For the text-containing cell, return its midpoint in [X, Y] coordinate format. 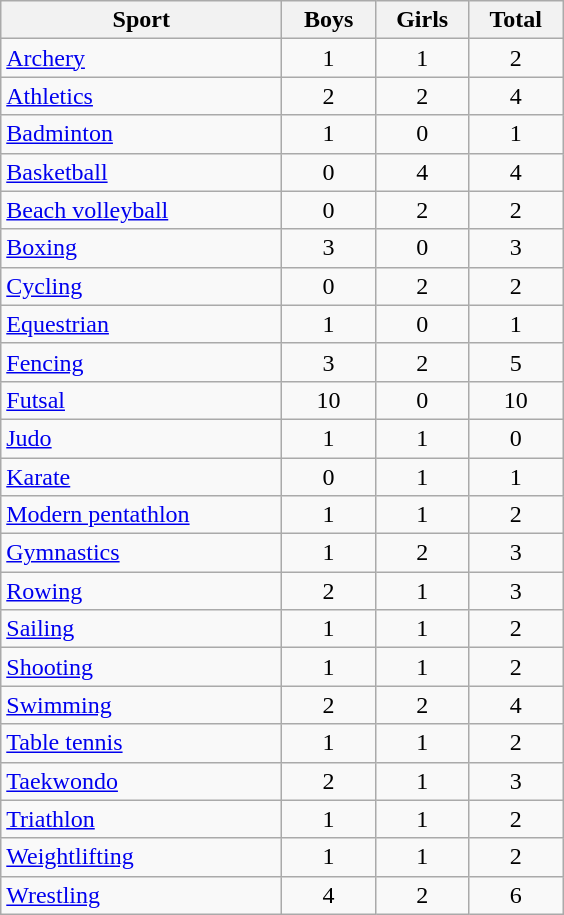
Gymnastics [142, 553]
Shooting [142, 667]
Sport [142, 20]
Fencing [142, 362]
Swimming [142, 705]
Beach volleyball [142, 210]
Triathlon [142, 819]
Judo [142, 438]
Girls [422, 20]
Athletics [142, 96]
Modern pentathlon [142, 515]
6 [516, 895]
Equestrian [142, 324]
Badminton [142, 134]
Boys [329, 20]
Sailing [142, 629]
Taekwondo [142, 781]
Table tennis [142, 743]
Basketball [142, 172]
Futsal [142, 400]
Boxing [142, 248]
5 [516, 362]
Wrestling [142, 895]
Total [516, 20]
Rowing [142, 591]
Cycling [142, 286]
Archery [142, 58]
Weightlifting [142, 857]
Karate [142, 477]
